Search for the cell housing the specified text and yield its (x, y) center coordinate. 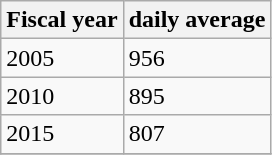
daily average (197, 20)
807 (197, 134)
2015 (62, 134)
2010 (62, 96)
895 (197, 96)
2005 (62, 58)
956 (197, 58)
Fiscal year (62, 20)
